Extract the [x, y] coordinate from the center of the cell holding the provided text.  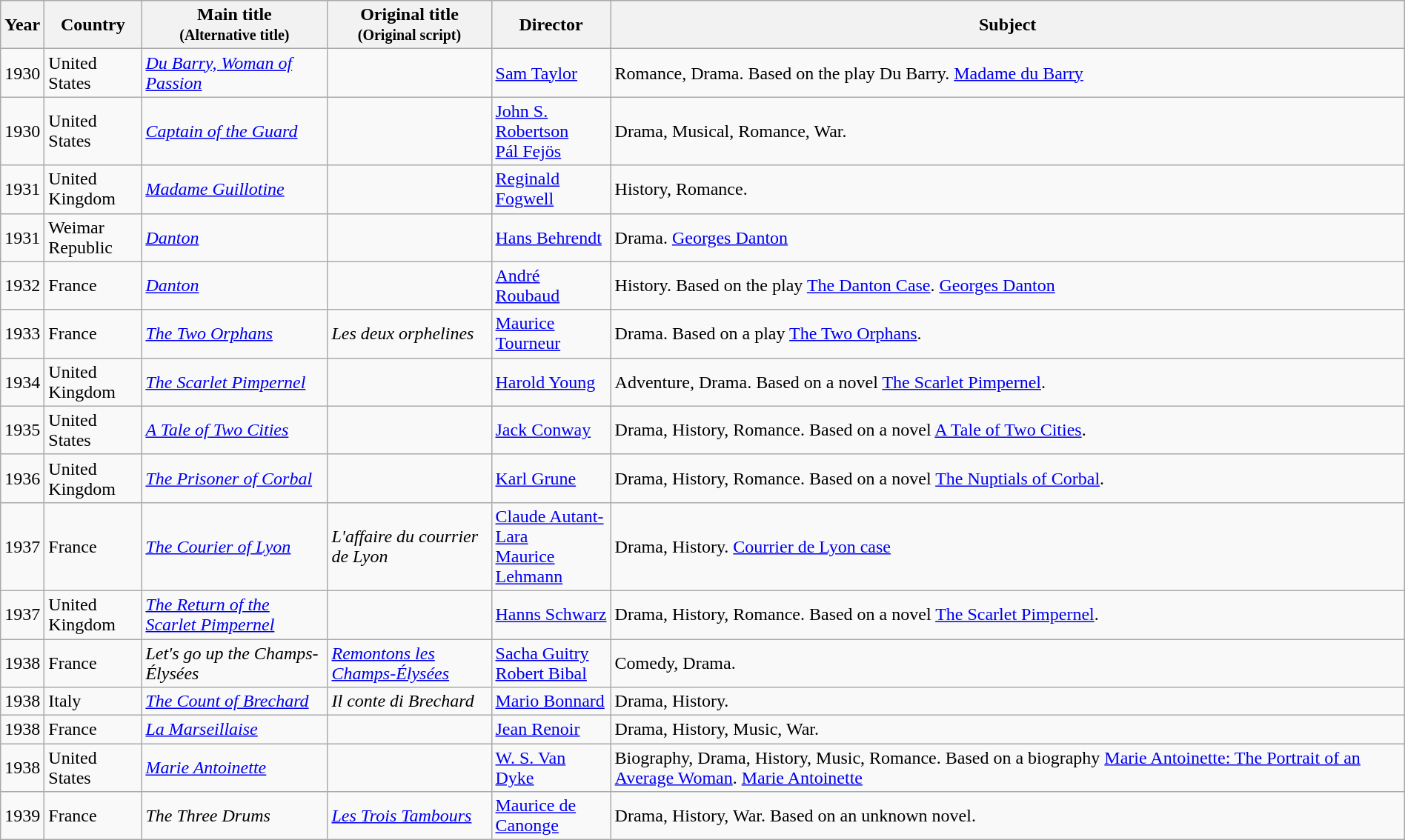
Sam Taylor [551, 73]
Romance, Drama. Based on the play Du Barry. Madame du Barry [1008, 73]
Drama, History, Romance. Based on a novel The Scarlet Pimpernel. [1008, 615]
Les deux orphelines [409, 333]
Marie Antoinette [234, 767]
Comedy, Drama. [1008, 662]
The Return of the Scarlet Pimpernel [234, 615]
Drama, History. Courrier de Lyon case [1008, 547]
Maurice de Canonge [551, 816]
La Marseillaise [234, 730]
Remontons les Champs-Élysées [409, 662]
Hans Behrendt [551, 237]
A Tale of Two Cities [234, 430]
Let's go up the Champs-Élysées [234, 662]
Sacha GuitryRobert Bibal [551, 662]
Biography, Drama, History, Music, Romance. Based on a biography Marie Antoinette: The Portrait of an Average Woman. Marie Antoinette [1008, 767]
John S. RobertsonPál Fejös [551, 131]
Drama, History, Romance. Based on a novel A Tale of Two Cities. [1008, 430]
Drama, Musical, Romance, War. [1008, 131]
Mario Bonnard [551, 701]
Italy [93, 701]
1932 [22, 286]
Drama, History, Music, War. [1008, 730]
1939 [22, 816]
Original title(Original script) [409, 25]
Il conte di Brechard [409, 701]
1933 [22, 333]
The Prisoner of Corbal [234, 479]
History. Based on the play The Danton Case. Georges Danton [1008, 286]
Drama. Based on a play The Two Orphans. [1008, 333]
Subject [1008, 25]
Year [22, 25]
Les Trois Tambours [409, 816]
Hanns Schwarz [551, 615]
Main title(Alternative title) [234, 25]
Director [551, 25]
Weimar Republic [93, 237]
The Courier of Lyon [234, 547]
The Three Drums [234, 816]
Drama, History. [1008, 701]
Madame Guillotine [234, 190]
Harold Young [551, 382]
Jack Conway [551, 430]
Du Barry, Woman of Passion [234, 73]
W. S. Van Dyke [551, 767]
Country [93, 25]
The Two Orphans [234, 333]
Jean Renoir [551, 730]
The Count of Brechard [234, 701]
Drama, History, Romance. Based on a novel The Nuptials of Corbal. [1008, 479]
1935 [22, 430]
Captain of the Guard [234, 131]
Reginald Fogwell [551, 190]
Drama. Georges Danton [1008, 237]
L'affaire du courrier de Lyon [409, 547]
Karl Grune [551, 479]
1936 [22, 479]
The Scarlet Pimpernel [234, 382]
Drama, History, War. Based on an unknown novel. [1008, 816]
Claude Autant-LaraMaurice Lehmann [551, 547]
Maurice Tourneur [551, 333]
1934 [22, 382]
Adventure, Drama. Based on a novel The Scarlet Pimpernel. [1008, 382]
History, Romance. [1008, 190]
André Roubaud [551, 286]
